Determine the [x, y] coordinate at the center of the cell enclosing the given text.  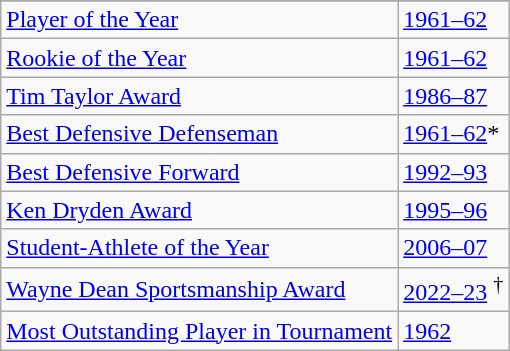
Ken Dryden Award [200, 210]
2006–07 [454, 248]
Best Defensive Forward [200, 172]
Rookie of the Year [200, 58]
1992–93 [454, 172]
2022–23 † [454, 290]
1995–96 [454, 210]
1962 [454, 331]
Wayne Dean Sportsmanship Award [200, 290]
Student-Athlete of the Year [200, 248]
1986–87 [454, 96]
1961–62* [454, 134]
Most Outstanding Player in Tournament [200, 331]
Tim Taylor Award [200, 96]
Best Defensive Defenseman [200, 134]
Player of the Year [200, 20]
